Pinpoint the cell where the given text exists, returning its [X, Y] midpoint coordinate. 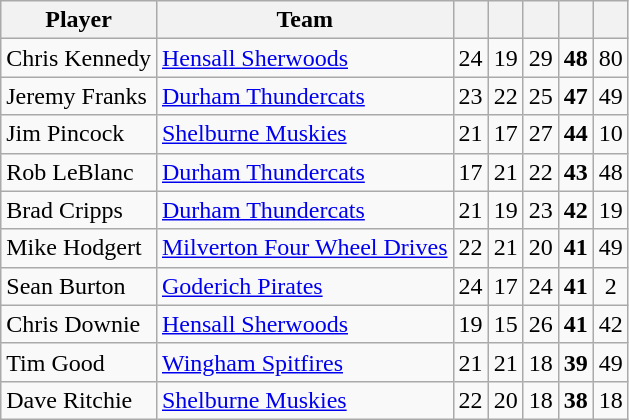
80 [610, 58]
29 [540, 58]
Jeremy Franks [79, 96]
43 [576, 172]
Milverton Four Wheel Drives [304, 248]
15 [506, 324]
2 [610, 286]
Brad Cripps [79, 210]
Jim Pincock [79, 134]
38 [576, 400]
Chris Downie [79, 324]
27 [540, 134]
Sean Burton [79, 286]
44 [576, 134]
10 [610, 134]
Wingham Spitfires [304, 362]
Player [79, 20]
47 [576, 96]
Dave Ritchie [79, 400]
Team [304, 20]
25 [540, 96]
Tim Good [79, 362]
Goderich Pirates [304, 286]
Chris Kennedy [79, 58]
39 [576, 362]
26 [540, 324]
Mike Hodgert [79, 248]
Rob LeBlanc [79, 172]
